From the cell containing the given text, extract its center point as [X, Y] coordinate. 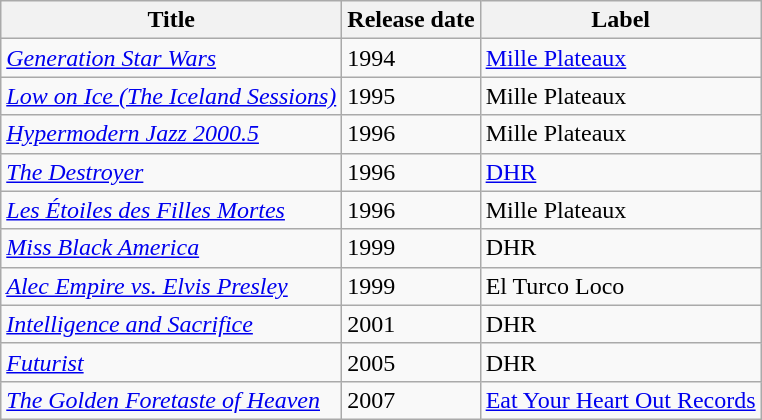
Futurist [172, 362]
Les Étoiles des Filles Mortes [172, 210]
Release date [411, 20]
El Turco Loco [620, 286]
Miss Black America [172, 248]
Intelligence and Sacrifice [172, 324]
Label [620, 20]
The Destroyer [172, 172]
Alec Empire vs. Elvis Presley [172, 286]
1994 [411, 58]
2001 [411, 324]
Low on Ice (The Iceland Sessions) [172, 96]
Title [172, 20]
2007 [411, 400]
Eat Your Heart Out Records [620, 400]
1995 [411, 96]
Hypermodern Jazz 2000.5 [172, 134]
Generation Star Wars [172, 58]
2005 [411, 362]
The Golden Foretaste of Heaven [172, 400]
